From the cell containing the given text, extract its center point as [x, y] coordinate. 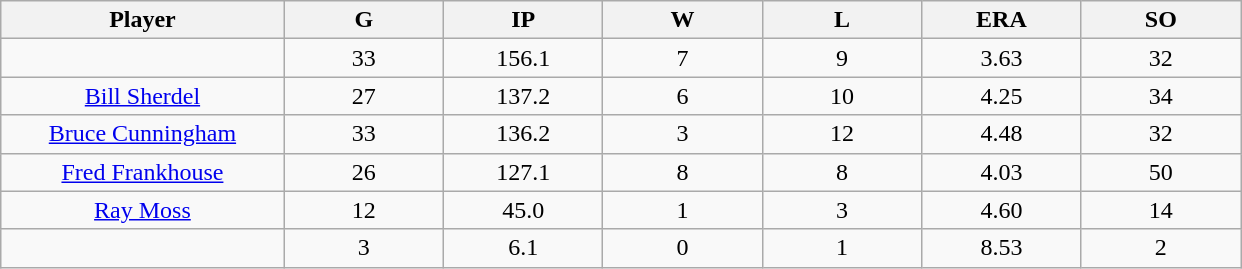
50 [1160, 172]
Ray Moss [142, 210]
27 [364, 96]
10 [842, 96]
6 [682, 96]
7 [682, 58]
127.1 [524, 172]
ERA [1002, 20]
137.2 [524, 96]
SO [1160, 20]
Fred Frankhouse [142, 172]
Bruce Cunningham [142, 134]
45.0 [524, 210]
IP [524, 20]
0 [682, 248]
14 [1160, 210]
4.48 [1002, 134]
3.63 [1002, 58]
9 [842, 58]
8.53 [1002, 248]
156.1 [524, 58]
26 [364, 172]
34 [1160, 96]
4.03 [1002, 172]
L [842, 20]
2 [1160, 248]
G [364, 20]
Player [142, 20]
W [682, 20]
Bill Sherdel [142, 96]
4.25 [1002, 96]
4.60 [1002, 210]
136.2 [524, 134]
6.1 [524, 248]
